Provide the [x, y] coordinate of the cell's center where the given text is located.  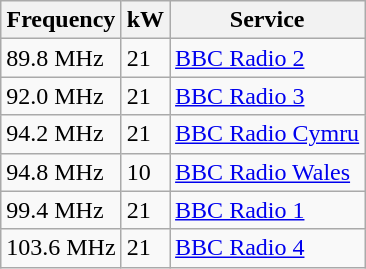
94.8 MHz [61, 172]
BBC Radio 3 [268, 96]
BBC Radio 1 [268, 210]
103.6 MHz [61, 248]
89.8 MHz [61, 58]
10 [145, 172]
BBC Radio Cymru [268, 134]
99.4 MHz [61, 210]
BBC Radio Wales [268, 172]
94.2 MHz [61, 134]
92.0 MHz [61, 96]
Service [268, 20]
kW [145, 20]
BBC Radio 4 [268, 248]
Frequency [61, 20]
BBC Radio 2 [268, 58]
